For the text-containing cell, return its midpoint in [x, y] coordinate format. 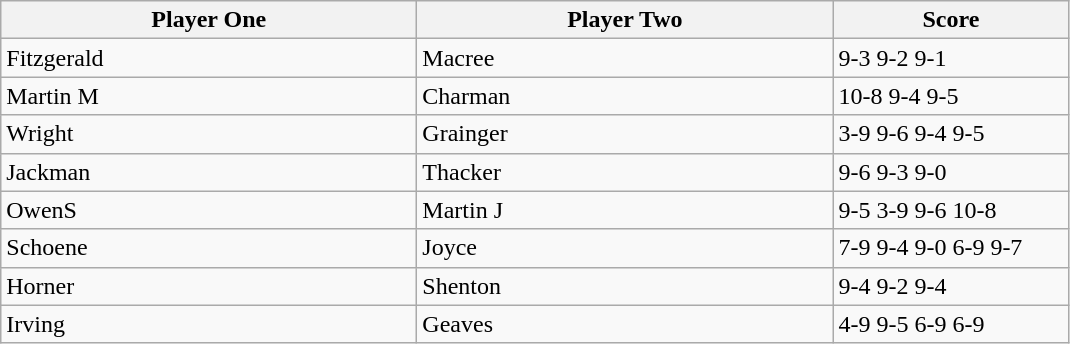
9-6 9-3 9-0 [951, 172]
Schoene [209, 248]
Martin J [625, 210]
Macree [625, 58]
Player One [209, 20]
Shenton [625, 286]
Charman [625, 96]
Score [951, 20]
Martin M [209, 96]
Jackman [209, 172]
10-8 9-4 9-5 [951, 96]
OwenS [209, 210]
Joyce [625, 248]
Fitzgerald [209, 58]
7-9 9-4 9-0 6-9 9-7 [951, 248]
9-3 9-2 9-1 [951, 58]
9-5 3-9 9-6 10-8 [951, 210]
Player Two [625, 20]
Wright [209, 134]
Geaves [625, 324]
3-9 9-6 9-4 9-5 [951, 134]
9-4 9-2 9-4 [951, 286]
Irving [209, 324]
Thacker [625, 172]
Horner [209, 286]
4-9 9-5 6-9 6-9 [951, 324]
Grainger [625, 134]
